Detect which cell encompasses the target text, then output its [X, Y] center coordinate. 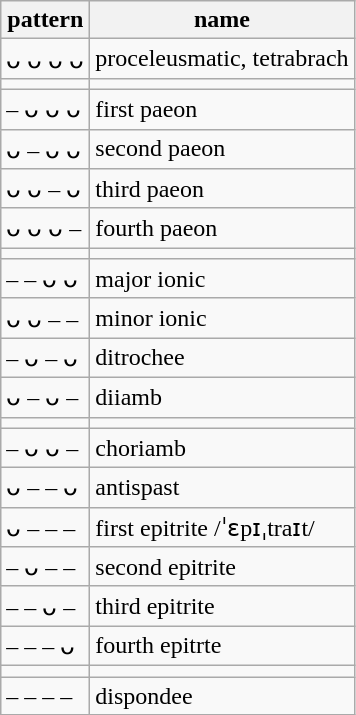
ᴗ – ᴗ – [46, 397]
ᴗ – – – [46, 527]
dispondee [222, 695]
– – ᴗ – [46, 606]
minor ionic [222, 318]
fourth epitrte [222, 646]
antispast [222, 488]
– ᴗ ᴗ – [46, 448]
ᴗ – – ᴗ [46, 488]
– ᴗ ᴗ ᴗ [46, 109]
– ᴗ – ᴗ [46, 358]
major ionic [222, 279]
fourth paeon [222, 228]
first epitrite /ˈɛpɪˌtraɪt/ [222, 527]
ᴗ – ᴗ ᴗ [46, 149]
ᴗ ᴗ – – [46, 318]
ᴗ ᴗ ᴗ – [46, 228]
name [222, 20]
third paeon [222, 189]
pattern [46, 20]
ᴗ ᴗ ᴗ ᴗ [46, 59]
third epitrite [222, 606]
first paeon [222, 109]
ᴗ ᴗ – ᴗ [46, 189]
ditrochee [222, 358]
second paeon [222, 149]
– – – ᴗ [46, 646]
– – – – [46, 695]
diiamb [222, 397]
choriamb [222, 448]
second epitrite [222, 567]
– – ᴗ ᴗ [46, 279]
proceleusmatic, tetrabrach [222, 59]
– ᴗ – – [46, 567]
